Detect which cell encompasses the target text, then output its (x, y) center coordinate. 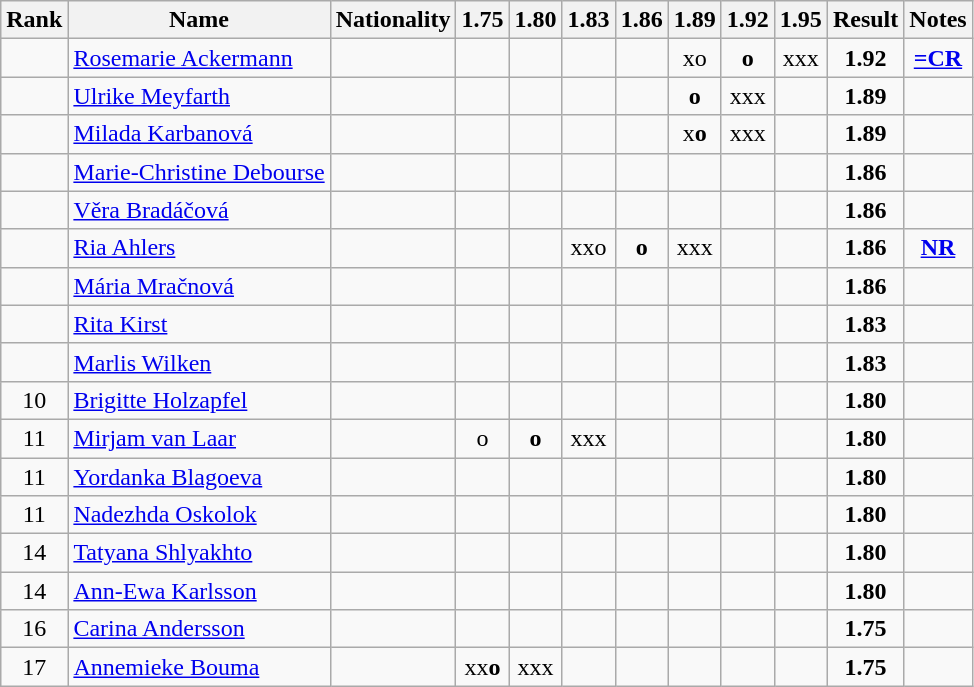
NR (938, 248)
17 (34, 667)
10 (34, 400)
Mária Mračnová (199, 286)
Tatyana Shlyakhto (199, 553)
Milada Karbanová (199, 134)
Marlis Wilken (199, 362)
Rita Kirst (199, 324)
Mirjam van Laar (199, 438)
Annemieke Bouma (199, 667)
Yordanka Blagoeva (199, 477)
1.95 (800, 20)
Rosemarie Ackermann (199, 58)
Notes (938, 20)
Nationality (393, 20)
Ulrike Meyfarth (199, 96)
16 (34, 629)
=CR (938, 58)
Rank (34, 20)
Věra Bradáčová (199, 210)
Ria Ahlers (199, 248)
Brigitte Holzapfel (199, 400)
Ann-Ewa Karlsson (199, 591)
Marie-Christine Debourse (199, 172)
Name (199, 20)
Carina Andersson (199, 629)
Nadezhda Oskolok (199, 515)
Result (865, 20)
